Provide the [x, y] coordinate of the cell's center where the given text is located.  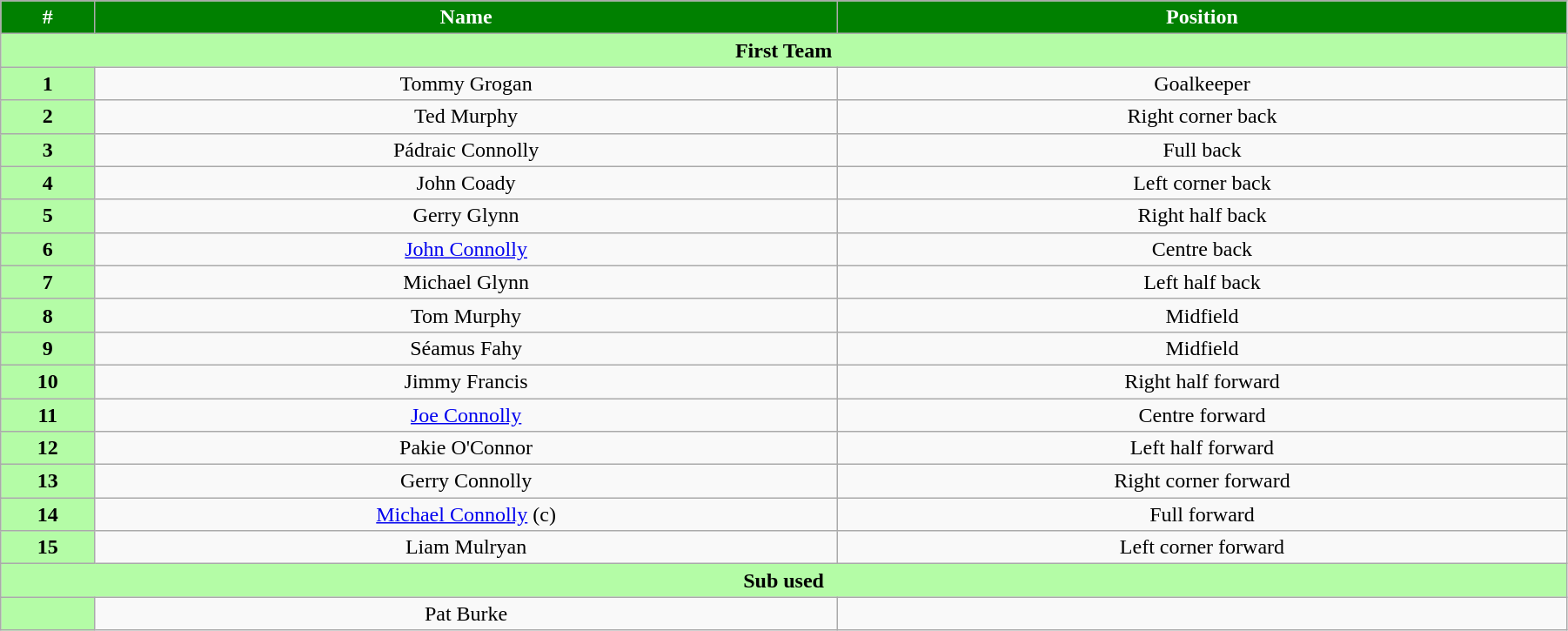
Name [466, 17]
Right half forward [1202, 381]
# [48, 17]
Joe Connolly [466, 415]
Right corner forward [1202, 481]
Séamus Fahy [466, 348]
Position [1202, 17]
Tom Murphy [466, 315]
Centre forward [1202, 415]
Left corner forward [1202, 547]
13 [48, 481]
Tommy Grogan [466, 84]
Left half forward [1202, 448]
5 [48, 216]
Left half back [1202, 282]
10 [48, 381]
6 [48, 249]
2 [48, 117]
4 [48, 183]
Pakie O'Connor [466, 448]
14 [48, 514]
Full back [1202, 150]
9 [48, 348]
Centre back [1202, 249]
8 [48, 315]
1 [48, 84]
Full forward [1202, 514]
Right corner back [1202, 117]
Pádraic Connolly [466, 150]
Right half back [1202, 216]
Michael Glynn [466, 282]
3 [48, 150]
15 [48, 547]
John Coady [466, 183]
John Connolly [466, 249]
Ted Murphy [466, 117]
Sub used [784, 581]
First Team [784, 50]
Left corner back [1202, 183]
Gerry Glynn [466, 216]
Gerry Connolly [466, 481]
Jimmy Francis [466, 381]
Liam Mulryan [466, 547]
Goalkeeper [1202, 84]
Michael Connolly (c) [466, 514]
12 [48, 448]
7 [48, 282]
11 [48, 415]
Pat Burke [466, 614]
